Output the (x, y) coordinate of the center of the cell containing the given text.  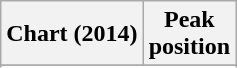
Peakposition (189, 34)
Chart (2014) (72, 34)
